Identify which cell holds the provided text, then report its [x, y] central coordinate. 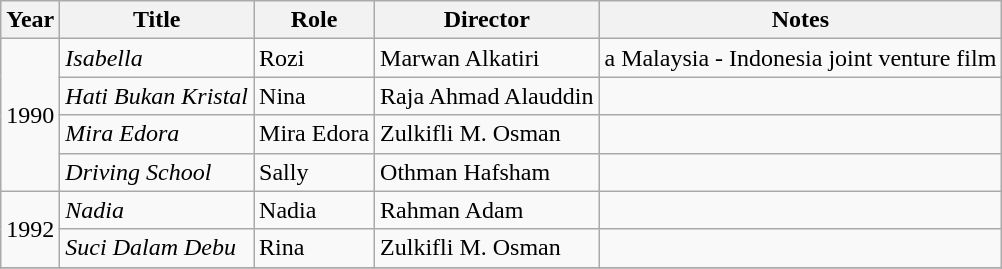
Title [157, 20]
Isabella [157, 58]
Raja Ahmad Alauddin [487, 96]
Notes [800, 20]
Nina [314, 96]
Role [314, 20]
Hati Bukan Kristal [157, 96]
1990 [30, 115]
Suci Dalam Debu [157, 248]
Rahman Adam [487, 210]
Marwan Alkatiri [487, 58]
Year [30, 20]
Driving School [157, 172]
Director [487, 20]
1992 [30, 229]
a Malaysia - Indonesia joint venture film [800, 58]
Othman Hafsham [487, 172]
Rina [314, 248]
Rozi [314, 58]
Sally [314, 172]
